Locate the cell with the specified text and output its [x, y] center coordinate. 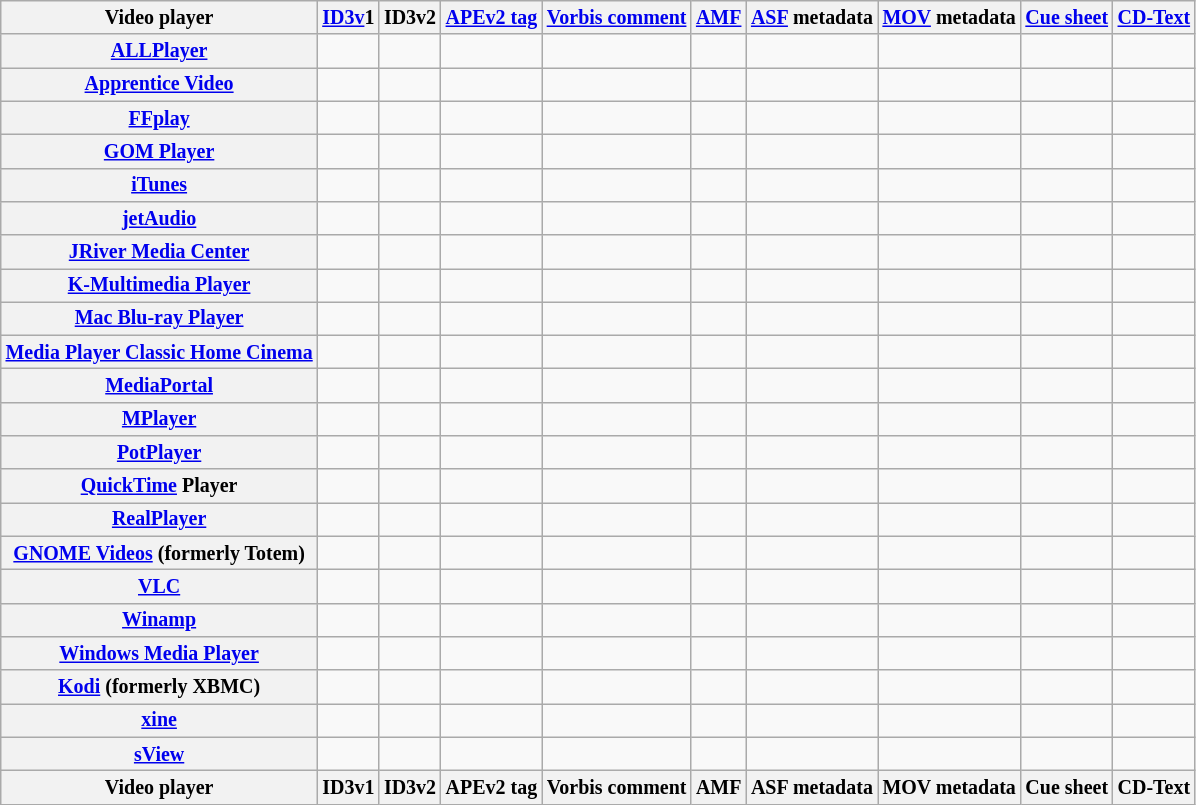
K-Multimedia Player [160, 286]
QuickTime Player [160, 486]
MPlayer [160, 420]
Media Player Classic Home Cinema [160, 352]
ALLPlayer [160, 52]
VLC [160, 586]
Kodi (formerly XBMC) [160, 686]
sView [160, 754]
Windows Media Player [160, 654]
MediaPortal [160, 386]
FFplay [160, 118]
jetAudio [160, 218]
iTunes [160, 184]
GOM Player [160, 152]
JRiver Media Center [160, 252]
Apprentice Video [160, 84]
Mac Blu-ray Player [160, 318]
xine [160, 720]
GNOME Videos (formerly Totem) [160, 554]
PotPlayer [160, 452]
RealPlayer [160, 520]
Winamp [160, 620]
